Find where the given text appears and provide that cell's center as (X, Y) coordinate. 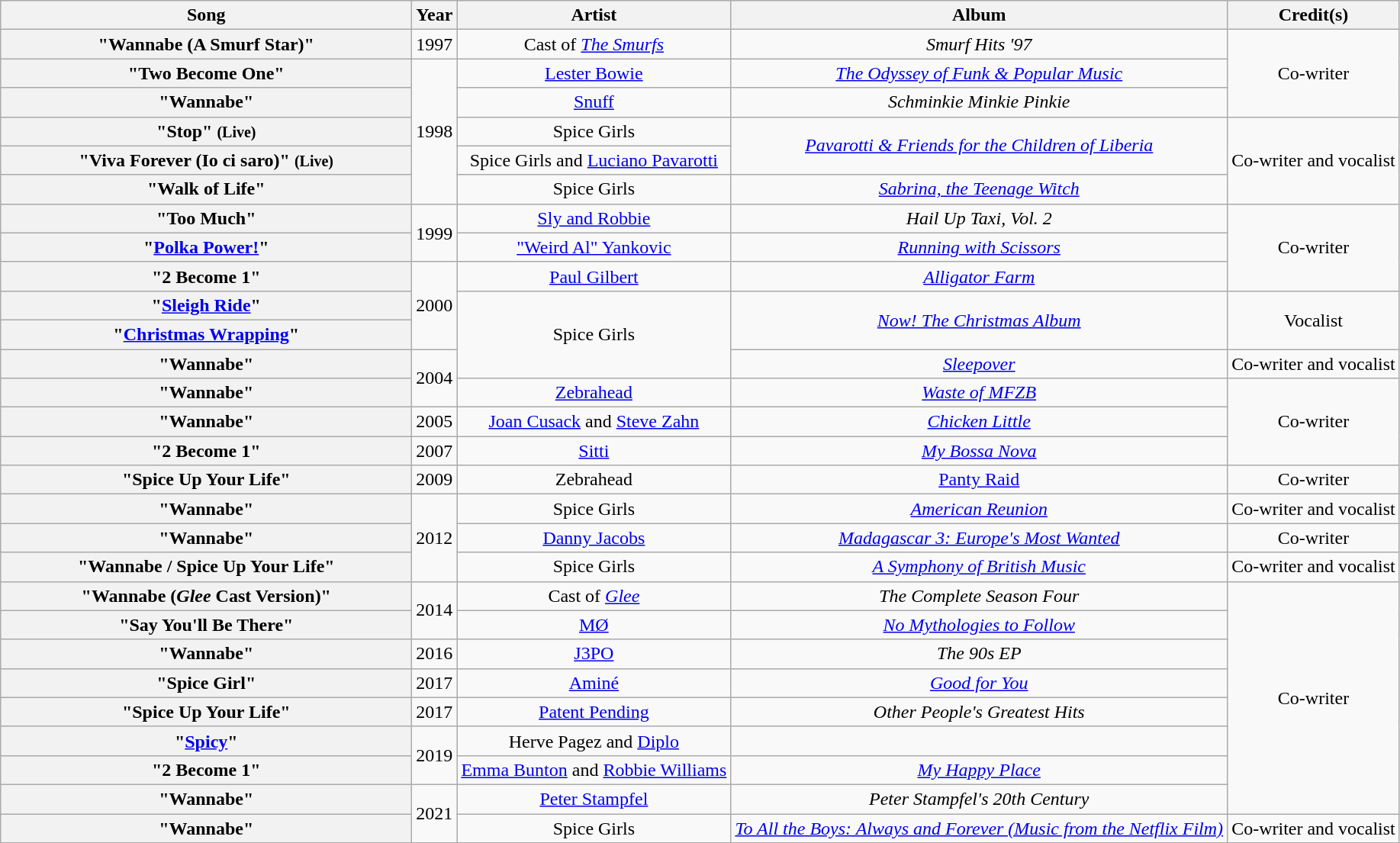
Smurf Hits '97 (980, 44)
No Mythologies to Follow (980, 625)
Herve Pagez and Diplo (594, 741)
The Odyssey of Funk & Popular Music (980, 73)
Peter Stampfel (594, 799)
American Reunion (980, 509)
2016 (435, 654)
"Christmas Wrapping" (206, 334)
Good for You (980, 683)
Running with Scissors (980, 247)
"Polka Power!" (206, 247)
Cast of Glee (594, 596)
My Happy Place (980, 770)
Hail Up Taxi, Vol. 2 (980, 218)
Schminkie Minkie Pinkie (980, 102)
Sly and Robbie (594, 218)
Aminé (594, 683)
The 90s EP (980, 654)
Peter Stampfel's 20th Century (980, 799)
To All the Boys: Always and Forever (Music from the Netflix Film) (980, 828)
Now! The Christmas Album (980, 320)
"Walk of Life" (206, 189)
Chicken Little (980, 422)
Emma Bunton and Robbie Williams (594, 770)
1999 (435, 233)
Other People's Greatest Hits (980, 712)
Song (206, 15)
Sabrina, the Teenage Witch (980, 189)
Joan Cusack and Steve Zahn (594, 422)
2000 (435, 305)
J3PO (594, 654)
Lester Bowie (594, 73)
2019 (435, 755)
Album (980, 15)
"Say You'll Be There" (206, 625)
MØ (594, 625)
2012 (435, 538)
Spice Girls and Luciano Pavarotti (594, 160)
"Wannabe / Spice Up Your Life" (206, 567)
Artist (594, 15)
"Two Become One" (206, 73)
A Symphony of British Music (980, 567)
2009 (435, 480)
Cast of The Smurfs (594, 44)
2014 (435, 610)
Snuff (594, 102)
"Sleigh Ride" (206, 305)
Paul Gilbert (594, 276)
My Bossa Nova (980, 451)
Pavarotti & Friends for the Children of Liberia (980, 146)
Credit(s) (1314, 15)
Patent Pending (594, 712)
2021 (435, 813)
1997 (435, 44)
Alligator Farm (980, 276)
Vocalist (1314, 320)
Waste of MFZB (980, 393)
Year (435, 15)
The Complete Season Four (980, 596)
"Weird Al" Yankovic (594, 247)
2005 (435, 422)
"Viva Forever (Io ci saro)" (Live) (206, 160)
"Spice Girl" (206, 683)
Sitti (594, 451)
Danny Jacobs (594, 538)
"Stop" (Live) (206, 131)
"Wannabe (A Smurf Star)" (206, 44)
"Wannabe (Glee Cast Version)" (206, 596)
"Spicy" (206, 741)
2004 (435, 378)
1998 (435, 131)
Sleepover (980, 364)
2007 (435, 451)
Madagascar 3: Europe's Most Wanted (980, 538)
Panty Raid (980, 480)
"Too Much" (206, 218)
